Output the [x, y] coordinate of the center of the cell containing the given text.  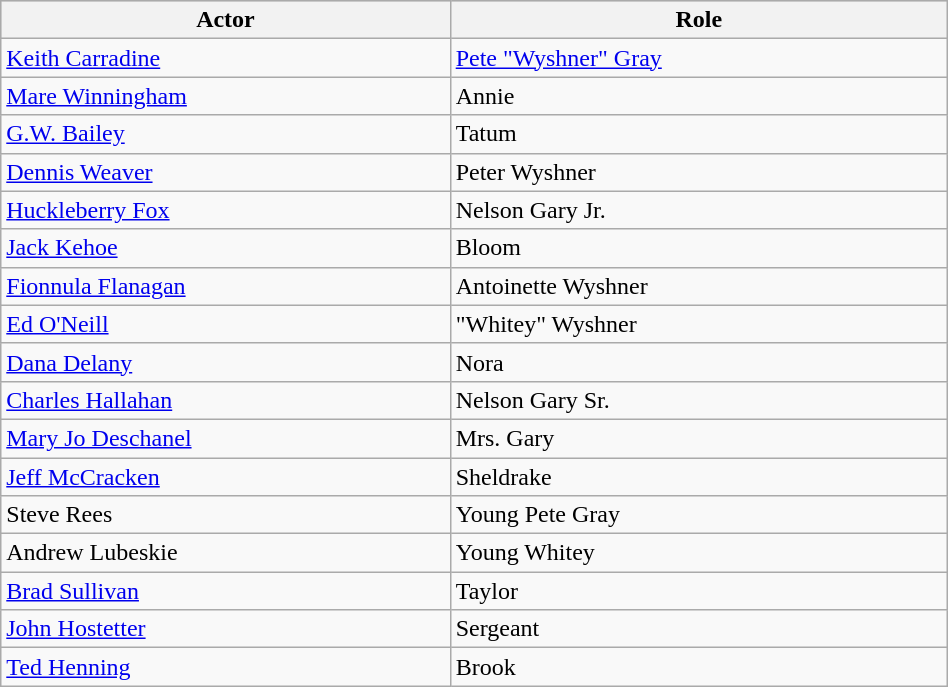
Role [698, 20]
Peter Wyshner [698, 172]
Antoinette Wyshner [698, 286]
John Hostetter [226, 629]
Mary Jo Deschanel [226, 438]
Pete "Wyshner" Gray [698, 58]
Young Pete Gray [698, 515]
Jeff McCracken [226, 477]
Dana Delany [226, 362]
Brad Sullivan [226, 591]
Sheldrake [698, 477]
Jack Kehoe [226, 248]
Tatum [698, 134]
"Whitey" Wyshner [698, 324]
Steve Rees [226, 515]
Dennis Weaver [226, 172]
Nelson Gary Jr. [698, 210]
Fionnula Flanagan [226, 286]
Actor [226, 20]
Andrew Lubeskie [226, 553]
Nora [698, 362]
G.W. Bailey [226, 134]
Annie [698, 96]
Ed O'Neill [226, 324]
Charles Hallahan [226, 400]
Young Whitey [698, 553]
Keith Carradine [226, 58]
Brook [698, 667]
Bloom [698, 248]
Sergeant [698, 629]
Ted Henning [226, 667]
Taylor [698, 591]
Huckleberry Fox [226, 210]
Nelson Gary Sr. [698, 400]
Mare Winningham [226, 96]
Mrs. Gary [698, 438]
